Search for the cell housing the specified text and yield its [x, y] center coordinate. 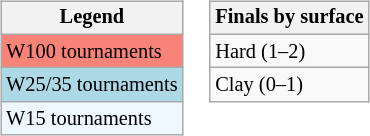
Hard (1–2) [289, 51]
Clay (0–1) [289, 85]
Legend [92, 18]
W25/35 tournaments [92, 85]
W15 tournaments [92, 119]
Finals by surface [289, 18]
W100 tournaments [92, 51]
